Identify which cell holds the provided text, then report its [X, Y] central coordinate. 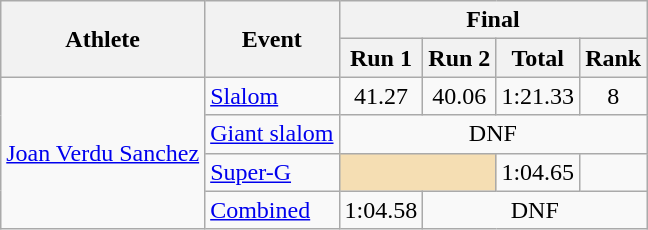
Giant slalom [272, 134]
Rank [614, 58]
Combined [272, 210]
41.27 [381, 96]
Run 2 [460, 58]
1:21.33 [538, 96]
Run 1 [381, 58]
Joan Verdu Sanchez [103, 153]
Event [272, 39]
Athlete [103, 39]
1:04.58 [381, 210]
1:04.65 [538, 172]
Super-G [272, 172]
Final [493, 20]
8 [614, 96]
Total [538, 58]
Slalom [272, 96]
40.06 [460, 96]
